Provide the (x, y) coordinate of the cell's center where the given text is located.  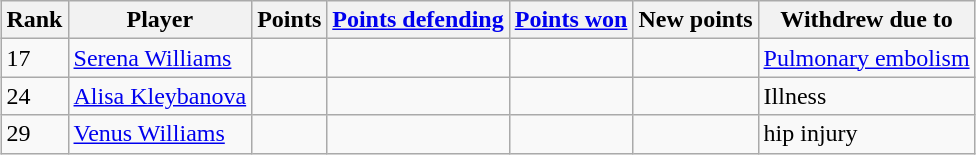
Rank (34, 20)
Withdrew due to (866, 20)
Illness (866, 96)
Points defending (418, 20)
Points won (571, 20)
Serena Williams (160, 58)
Pulmonary embolism (866, 58)
17 (34, 58)
Player (160, 20)
Venus Williams (160, 134)
29 (34, 134)
Alisa Kleybanova (160, 96)
24 (34, 96)
hip injury (866, 134)
New points (696, 20)
Points (290, 20)
